Determine the [X, Y] coordinate at the center of the cell enclosing the given text.  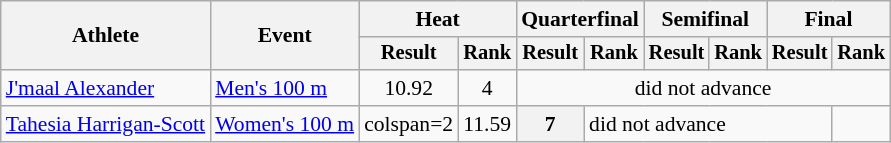
Final [828, 19]
Heat [438, 19]
J'maal Alexander [106, 88]
11.59 [487, 124]
Women's 100 m [284, 124]
10.92 [408, 88]
Semifinal [706, 19]
Event [284, 36]
Quarterfinal [580, 19]
Men's 100 m [284, 88]
7 [550, 124]
4 [487, 88]
colspan=2 [408, 124]
Athlete [106, 36]
Tahesia Harrigan-Scott [106, 124]
